Extract the [x, y] coordinate from the center of the cell holding the provided text.  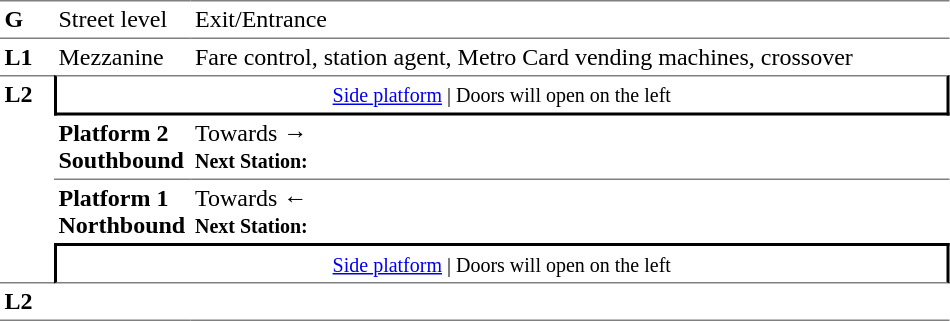
Fare control, station agent, Metro Card vending machines, crossover [570, 57]
G [27, 20]
Street level [122, 20]
Platform 1Northbound [122, 212]
Exit/Entrance [570, 20]
Mezzanine [122, 57]
L1 [27, 57]
Towards ← Next Station: [570, 212]
Towards → Next Station: [570, 148]
L2 [27, 179]
Platform 2Southbound [122, 148]
